Locate the cell with the specified text and output its (x, y) center coordinate. 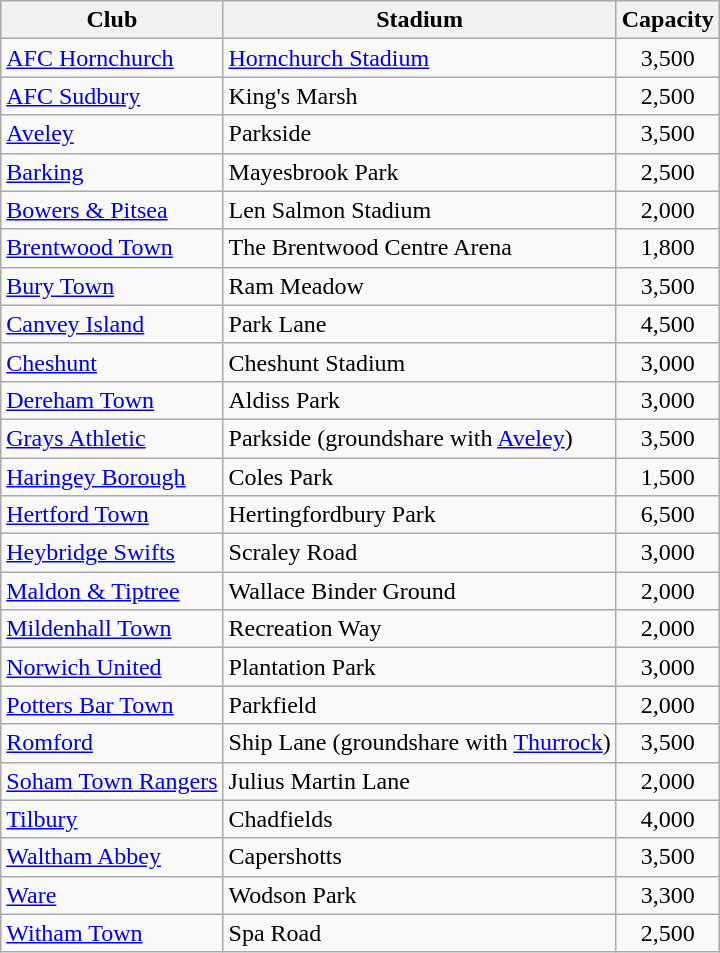
Len Salmon Stadium (420, 210)
Wallace Binder Ground (420, 591)
Ship Lane (groundshare with Thurrock) (420, 743)
AFC Hornchurch (112, 58)
The Brentwood Centre Arena (420, 248)
Chadfields (420, 819)
Soham Town Rangers (112, 781)
Tilbury (112, 819)
Mayesbrook Park (420, 172)
Capacity (668, 20)
Haringey Borough (112, 477)
Recreation Way (420, 629)
Maldon & Tiptree (112, 591)
Aldiss Park (420, 400)
3,300 (668, 895)
Waltham Abbey (112, 857)
Parkside (420, 134)
Heybridge Swifts (112, 553)
Hertford Town (112, 515)
4,500 (668, 324)
Hertingfordbury Park (420, 515)
Canvey Island (112, 324)
Park Lane (420, 324)
Coles Park (420, 477)
Bury Town (112, 286)
Barking (112, 172)
King's Marsh (420, 96)
1,500 (668, 477)
Plantation Park (420, 667)
Capershotts (420, 857)
Bowers & Pitsea (112, 210)
Cheshunt Stadium (420, 362)
Brentwood Town (112, 248)
Mildenhall Town (112, 629)
4,000 (668, 819)
AFC Sudbury (112, 96)
Parkfield (420, 705)
Hornchurch Stadium (420, 58)
Ware (112, 895)
Ram Meadow (420, 286)
6,500 (668, 515)
Norwich United (112, 667)
Dereham Town (112, 400)
Cheshunt (112, 362)
Wodson Park (420, 895)
1,800 (668, 248)
Potters Bar Town (112, 705)
Stadium (420, 20)
Club (112, 20)
Scraley Road (420, 553)
Aveley (112, 134)
Romford (112, 743)
Julius Martin Lane (420, 781)
Parkside (groundshare with Aveley) (420, 438)
Witham Town (112, 933)
Spa Road (420, 933)
Grays Athletic (112, 438)
